Provide the (x, y) coordinate of the cell's center where the given text is located.  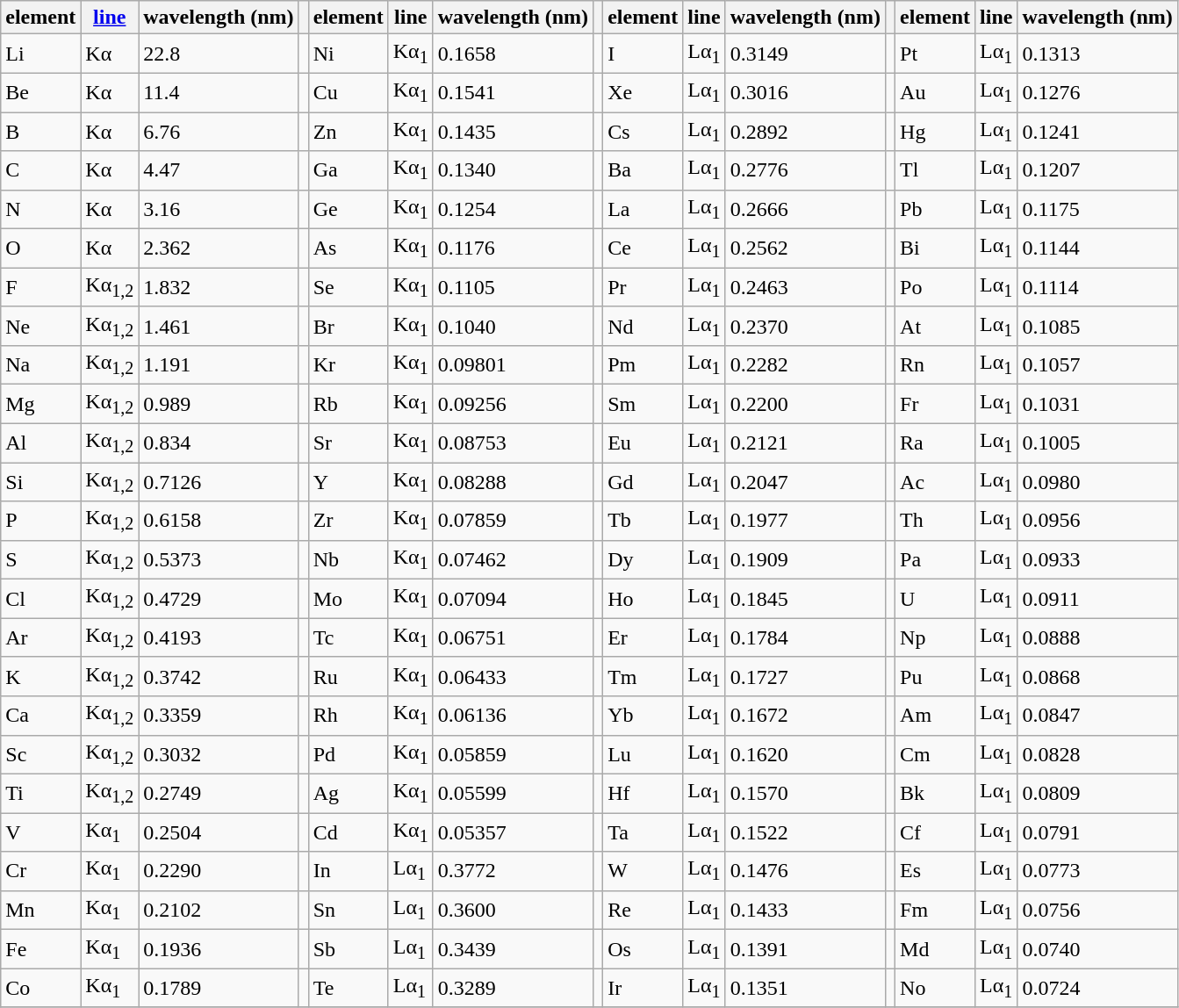
0.1784 (805, 637)
0.1727 (805, 676)
As (348, 248)
0.2102 (219, 910)
0.2047 (805, 482)
Pd (348, 754)
0.1241 (1097, 132)
Ar (40, 637)
0.0791 (1097, 832)
Te (348, 988)
0.0933 (1097, 559)
Ru (348, 676)
0.1005 (1097, 443)
0.1057 (1097, 365)
Sb (348, 949)
C (40, 170)
0.6158 (219, 521)
Ac (936, 482)
Po (936, 287)
0.1207 (1097, 170)
0.0868 (1097, 676)
F (40, 287)
0.2562 (805, 248)
Co (40, 988)
0.1340 (513, 170)
0.1085 (1097, 326)
0.07859 (513, 521)
0.1175 (1097, 209)
0.0773 (1097, 871)
No (936, 988)
0.3149 (805, 54)
0.05859 (513, 754)
0.0724 (1097, 988)
3.16 (219, 209)
Np (936, 637)
0.1541 (513, 92)
Xe (643, 92)
Hg (936, 132)
Ta (643, 832)
Ti (40, 793)
Er (643, 637)
Sr (348, 443)
N (40, 209)
Ba (643, 170)
0.0756 (1097, 910)
Zr (348, 521)
Se (348, 287)
Mn (40, 910)
Eu (643, 443)
B (40, 132)
Rb (348, 404)
Re (643, 910)
Pb (936, 209)
Cs (643, 132)
0.2121 (805, 443)
0.1144 (1097, 248)
1.191 (219, 365)
Rh (348, 716)
0.0956 (1097, 521)
0.3742 (219, 676)
0.2463 (805, 287)
Sn (348, 910)
Li (40, 54)
0.2504 (219, 832)
Ir (643, 988)
0.5373 (219, 559)
0.1435 (513, 132)
0.1105 (513, 287)
0.1522 (805, 832)
Al (40, 443)
In (348, 871)
0.1040 (513, 326)
Mo (348, 599)
Ra (936, 443)
0.07462 (513, 559)
Ag (348, 793)
0.1570 (805, 793)
Cl (40, 599)
Ho (643, 599)
0.4193 (219, 637)
0.7126 (219, 482)
0.989 (219, 404)
0.1276 (1097, 92)
0.07094 (513, 599)
0.834 (219, 443)
0.3772 (513, 871)
0.1789 (219, 988)
0.08753 (513, 443)
Mg (40, 404)
0.2200 (805, 404)
0.3016 (805, 92)
Es (936, 871)
0.1845 (805, 599)
Ga (348, 170)
0.1658 (513, 54)
0.05599 (513, 793)
Pu (936, 676)
Bi (936, 248)
0.2892 (805, 132)
Md (936, 949)
Tb (643, 521)
Nd (643, 326)
Br (348, 326)
0.0809 (1097, 793)
La (643, 209)
0.1031 (1097, 404)
Be (40, 92)
0.3289 (513, 988)
W (643, 871)
22.8 (219, 54)
Cf (936, 832)
U (936, 599)
Fe (40, 949)
0.1672 (805, 716)
0.06136 (513, 716)
Pr (643, 287)
0.05357 (513, 832)
Th (936, 521)
0.2666 (805, 209)
Ni (348, 54)
Sc (40, 754)
0.0740 (1097, 949)
Pm (643, 365)
0.1909 (805, 559)
Fr (936, 404)
Pt (936, 54)
Cr (40, 871)
0.2370 (805, 326)
0.0911 (1097, 599)
K (40, 676)
0.1476 (805, 871)
S (40, 559)
Yb (643, 716)
Rn (936, 365)
Y (348, 482)
Cu (348, 92)
0.06751 (513, 637)
0.3600 (513, 910)
0.0828 (1097, 754)
Am (936, 716)
0.4729 (219, 599)
Cm (936, 754)
0.3439 (513, 949)
P (40, 521)
Zn (348, 132)
O (40, 248)
Gd (643, 482)
0.2749 (219, 793)
0.1114 (1097, 287)
0.1313 (1097, 54)
1.832 (219, 287)
0.2282 (805, 365)
0.08288 (513, 482)
0.2776 (805, 170)
0.06433 (513, 676)
Ne (40, 326)
0.1391 (805, 949)
Lu (643, 754)
Si (40, 482)
Kr (348, 365)
Os (643, 949)
0.1176 (513, 248)
Fm (936, 910)
Hf (643, 793)
11.4 (219, 92)
Cd (348, 832)
Bk (936, 793)
V (40, 832)
0.1977 (805, 521)
0.3032 (219, 754)
0.0888 (1097, 637)
Tc (348, 637)
0.0847 (1097, 716)
I (643, 54)
2.362 (219, 248)
0.09801 (513, 365)
0.1936 (219, 949)
0.0980 (1097, 482)
Tm (643, 676)
Sm (643, 404)
6.76 (219, 132)
Ca (40, 716)
0.1620 (805, 754)
Tl (936, 170)
Ge (348, 209)
0.3359 (219, 716)
0.1254 (513, 209)
At (936, 326)
Au (936, 92)
0.1351 (805, 988)
0.2290 (219, 871)
Nb (348, 559)
Ce (643, 248)
Dy (643, 559)
4.47 (219, 170)
Na (40, 365)
1.461 (219, 326)
Pa (936, 559)
0.09256 (513, 404)
0.1433 (805, 910)
